Locate the cell with the specified text and output its (x, y) center coordinate. 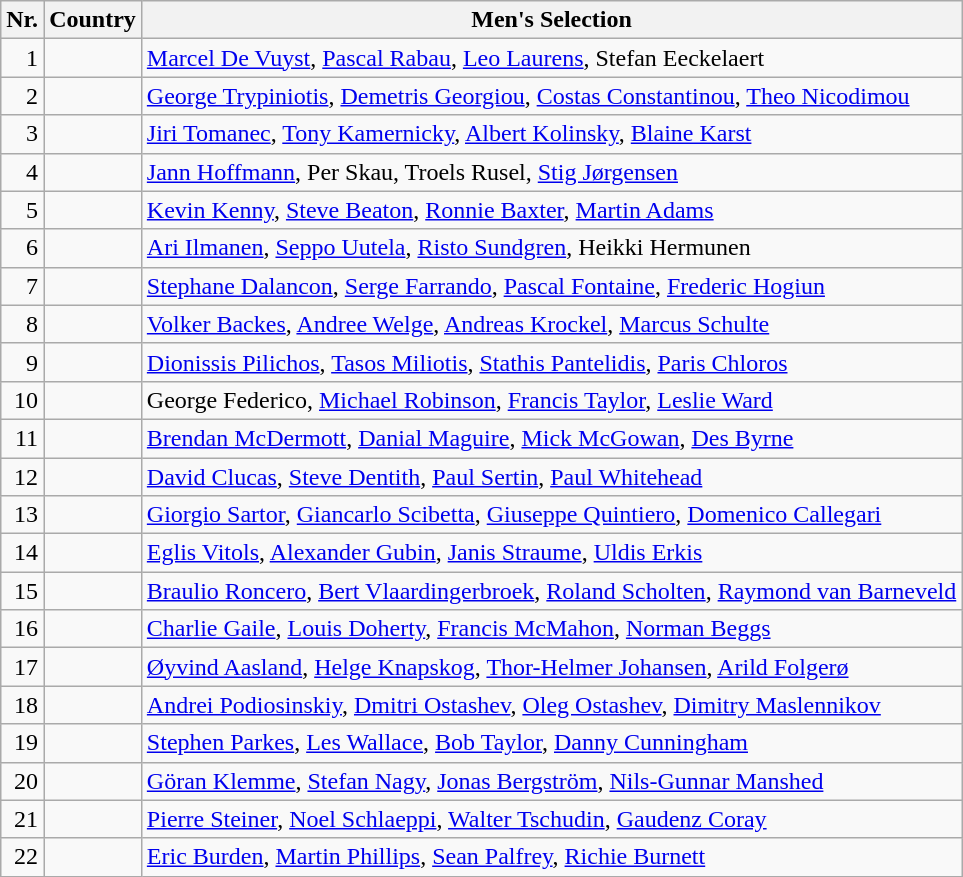
Brendan McDermott, Danial Maguire, Mick McGowan, Des Byrne (551, 438)
14 (22, 553)
18 (22, 705)
Men's Selection (551, 20)
Stephane Dalancon, Serge Farrando, Pascal Fontaine, Frederic Hogiun (551, 286)
19 (22, 743)
15 (22, 591)
6 (22, 248)
2 (22, 96)
Charlie Gaile, Louis Doherty, Francis McMahon, Norman Beggs (551, 629)
Eric Burden, Martin Phillips, Sean Palfrey, Richie Burnett (551, 857)
8 (22, 324)
Nr. (22, 20)
Andrei Podiosinskiy, Dmitri Ostashev, Oleg Ostashev, Dimitry Maslennikov (551, 705)
5 (22, 210)
George Trypiniotis, Demetris Georgiou, Costas Constantinou, Theo Nicodimou (551, 96)
Eglis Vitols, Alexander Gubin, Janis Straume, Uldis Erkis (551, 553)
Dionissis Pilichos, Tasos Miliotis, Stathis Pantelidis, Paris Chloros (551, 362)
George Federico, Michael Robinson, Francis Taylor, Leslie Ward (551, 400)
Jiri Tomanec, Tony Kamernicky, Albert Kolinsky, Blaine Karst (551, 134)
Pierre Steiner, Noel Schlaeppi, Walter Tschudin, Gaudenz Coray (551, 819)
Braulio Roncero, Bert Vlaardingerbroek, Roland Scholten, Raymond van Barneveld (551, 591)
Kevin Kenny, Steve Beaton, Ronnie Baxter, Martin Adams (551, 210)
Øyvind Aasland, Helge Knapskog, Thor-Helmer Johansen, Arild Folgerø (551, 667)
13 (22, 515)
David Clucas, Steve Dentith, Paul Sertin, Paul Whitehead (551, 477)
17 (22, 667)
21 (22, 819)
11 (22, 438)
Marcel De Vuyst, Pascal Rabau, Leo Laurens, Stefan Eeckelaert (551, 58)
7 (22, 286)
10 (22, 400)
16 (22, 629)
Volker Backes, Andree Welge, Andreas Krockel, Marcus Schulte (551, 324)
Stephen Parkes, Les Wallace, Bob Taylor, Danny Cunningham (551, 743)
12 (22, 477)
3 (22, 134)
Giorgio Sartor, Giancarlo Scibetta, Giuseppe Quintiero, Domenico Callegari (551, 515)
22 (22, 857)
Country (93, 20)
Göran Klemme, Stefan Nagy, Jonas Bergström, Nils-Gunnar Manshed (551, 781)
9 (22, 362)
4 (22, 172)
20 (22, 781)
1 (22, 58)
Ari Ilmanen, Seppo Uutela, Risto Sundgren, Heikki Hermunen (551, 248)
Jann Hoffmann, Per Skau, Troels Rusel, Stig Jørgensen (551, 172)
